Identify which cell holds the provided text, then report its [X, Y] central coordinate. 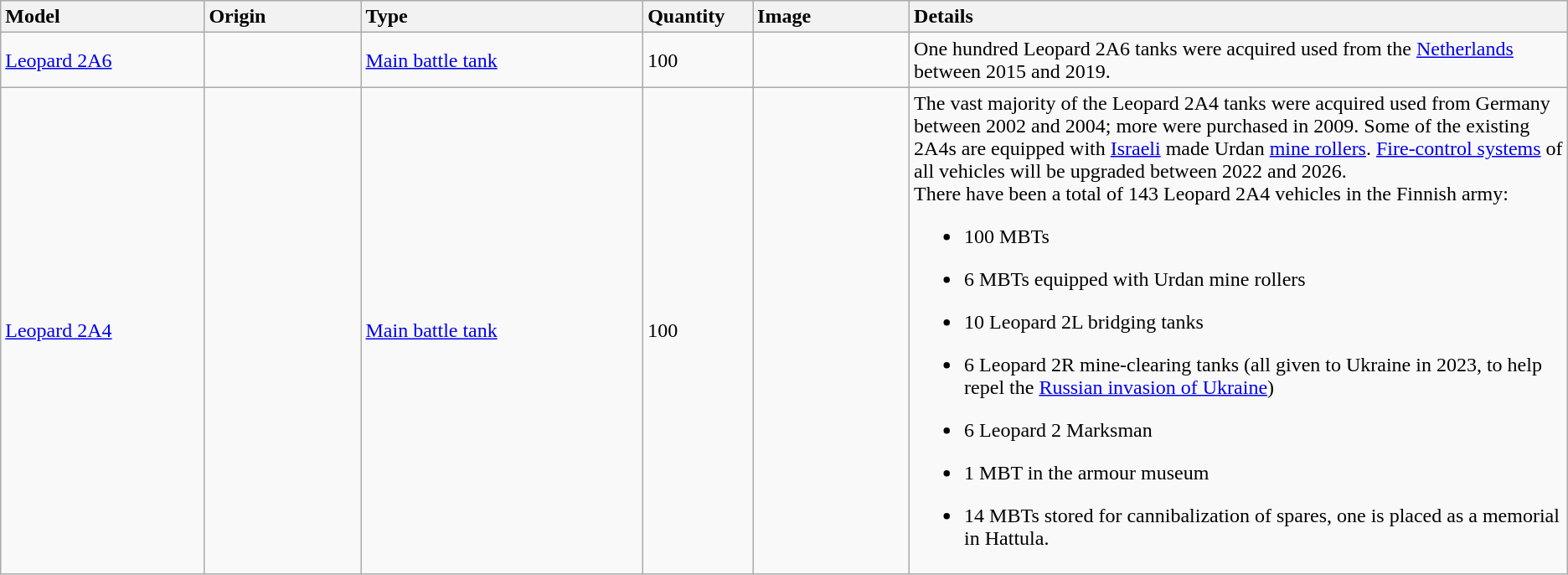
Model [102, 17]
Leopard 2A4 [102, 330]
Image [831, 17]
One hundred Leopard 2A6 tanks were acquired used from the Netherlands between 2015 and 2019. [1239, 60]
Origin [283, 17]
Details [1239, 17]
Quantity [699, 17]
Leopard 2A6 [102, 60]
Type [503, 17]
